Locate the cell with the specified text and output its (x, y) center coordinate. 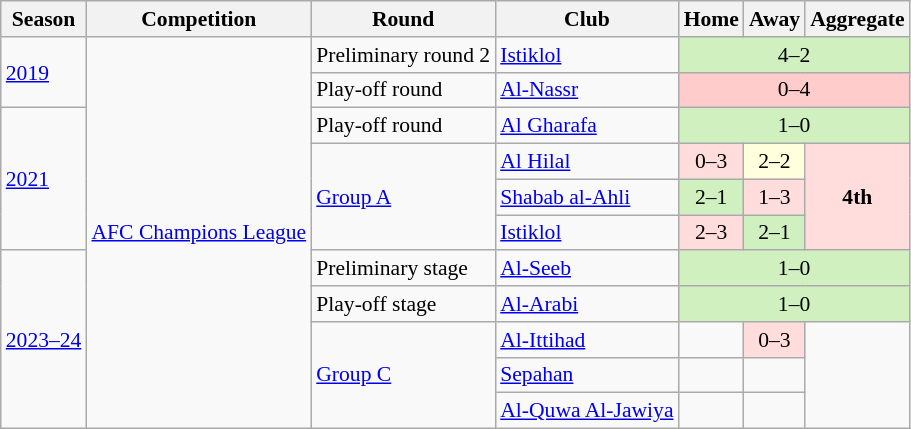
Group A (403, 198)
0–4 (794, 90)
4th (857, 198)
Preliminary stage (403, 269)
1–3 (774, 197)
Club (586, 19)
Al-Nassr (586, 90)
Al-Arabi (586, 304)
Group C (403, 376)
Play-off stage (403, 304)
Al-Ittihad (586, 340)
Round (403, 19)
Preliminary round 2 (403, 55)
Season (44, 19)
2019 (44, 72)
Home (712, 19)
2–2 (774, 162)
Away (774, 19)
Al-Seeb (586, 269)
Shabab al-Ahli (586, 197)
Al Gharafa (586, 126)
Sepahan (586, 375)
4–2 (794, 55)
2–3 (712, 233)
2021 (44, 179)
AFC Champions League (198, 233)
Al Hilal (586, 162)
Competition (198, 19)
Al-Quwa Al-Jawiya (586, 411)
Aggregate (857, 19)
2023–24 (44, 340)
